Detect which cell encompasses the target text, then output its [x, y] center coordinate. 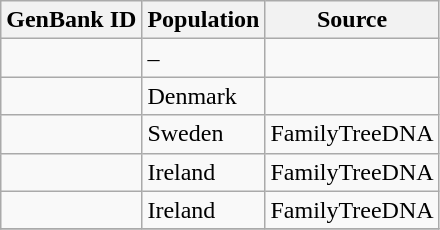
Population [204, 20]
Sweden [204, 134]
– [204, 58]
Source [352, 20]
Denmark [204, 96]
GenBank ID [72, 20]
